Extract the (x, y) coordinate from the center of the cell holding the provided text.  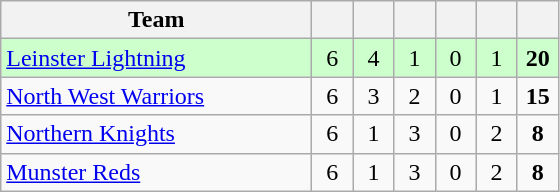
20 (538, 58)
Munster Reds (156, 172)
North West Warriors (156, 96)
Team (156, 20)
Northern Knights (156, 134)
15 (538, 96)
4 (374, 58)
Leinster Lightning (156, 58)
